Return the (X, Y) coordinate for the center point of the cell that contains the specified text.  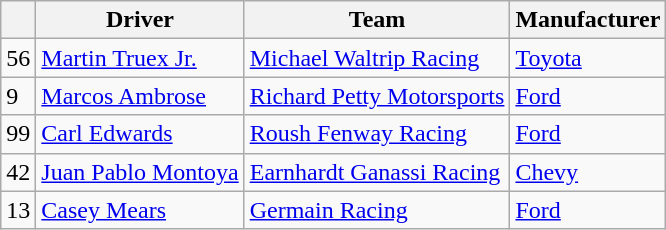
Casey Mears (140, 210)
Martin Truex Jr. (140, 58)
Earnhardt Ganassi Racing (377, 172)
Manufacturer (588, 20)
99 (18, 134)
56 (18, 58)
Marcos Ambrose (140, 96)
Carl Edwards (140, 134)
Chevy (588, 172)
Roush Fenway Racing (377, 134)
Team (377, 20)
Toyota (588, 58)
Richard Petty Motorsports (377, 96)
Driver (140, 20)
9 (18, 96)
Juan Pablo Montoya (140, 172)
Germain Racing (377, 210)
Michael Waltrip Racing (377, 58)
42 (18, 172)
13 (18, 210)
